Capture the cell that displays the provided text and extract its [x, y] central coordinate. 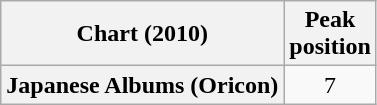
Peakposition [330, 34]
7 [330, 85]
Chart (2010) [142, 34]
Japanese Albums (Oricon) [142, 85]
